Capture the cell that displays the provided text and extract its (x, y) central coordinate. 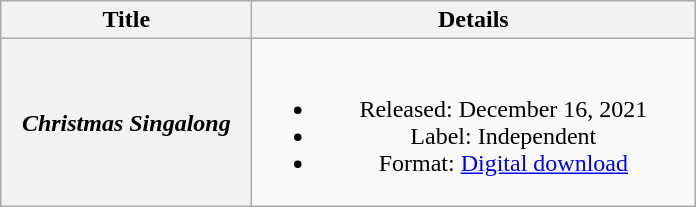
Released: December 16, 2021Label: IndependentFormat: Digital download (474, 122)
Title (126, 20)
Christmas Singalong (126, 122)
Details (474, 20)
